For the text-containing cell, return its midpoint in [X, Y] coordinate format. 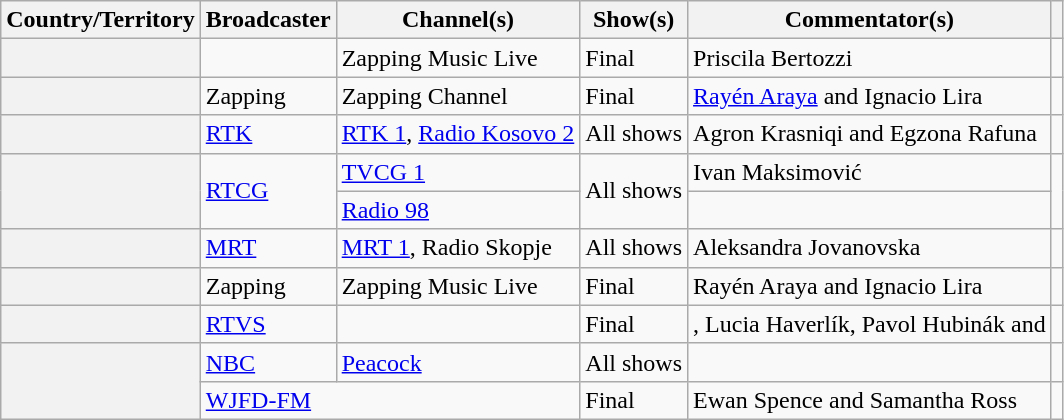
Peacock [458, 362]
Ewan Spence and Samantha Ross [870, 400]
TVCG 1 [458, 172]
Aleksandra Jovanovska [870, 248]
Broadcaster [268, 20]
RTK 1, Radio Kosovo 2 [458, 134]
RTVS [268, 324]
Zapping Channel [458, 96]
MRT 1, Radio Skopje [458, 248]
, Lucia Haverlík, Pavol Hubinák and [870, 324]
RTK [268, 134]
Country/Territory [100, 20]
Commentator(s) [870, 20]
Show(s) [634, 20]
WJFD-FM [390, 400]
MRT [268, 248]
RTCG [268, 191]
NBC [268, 362]
Ivan Maksimović [870, 172]
Agron Krasniqi and Egzona Rafuna [870, 134]
Channel(s) [458, 20]
Priscila Bertozzi [870, 58]
Radio 98 [458, 210]
